Find where the given text appears and provide that cell's center as [X, Y] coordinate. 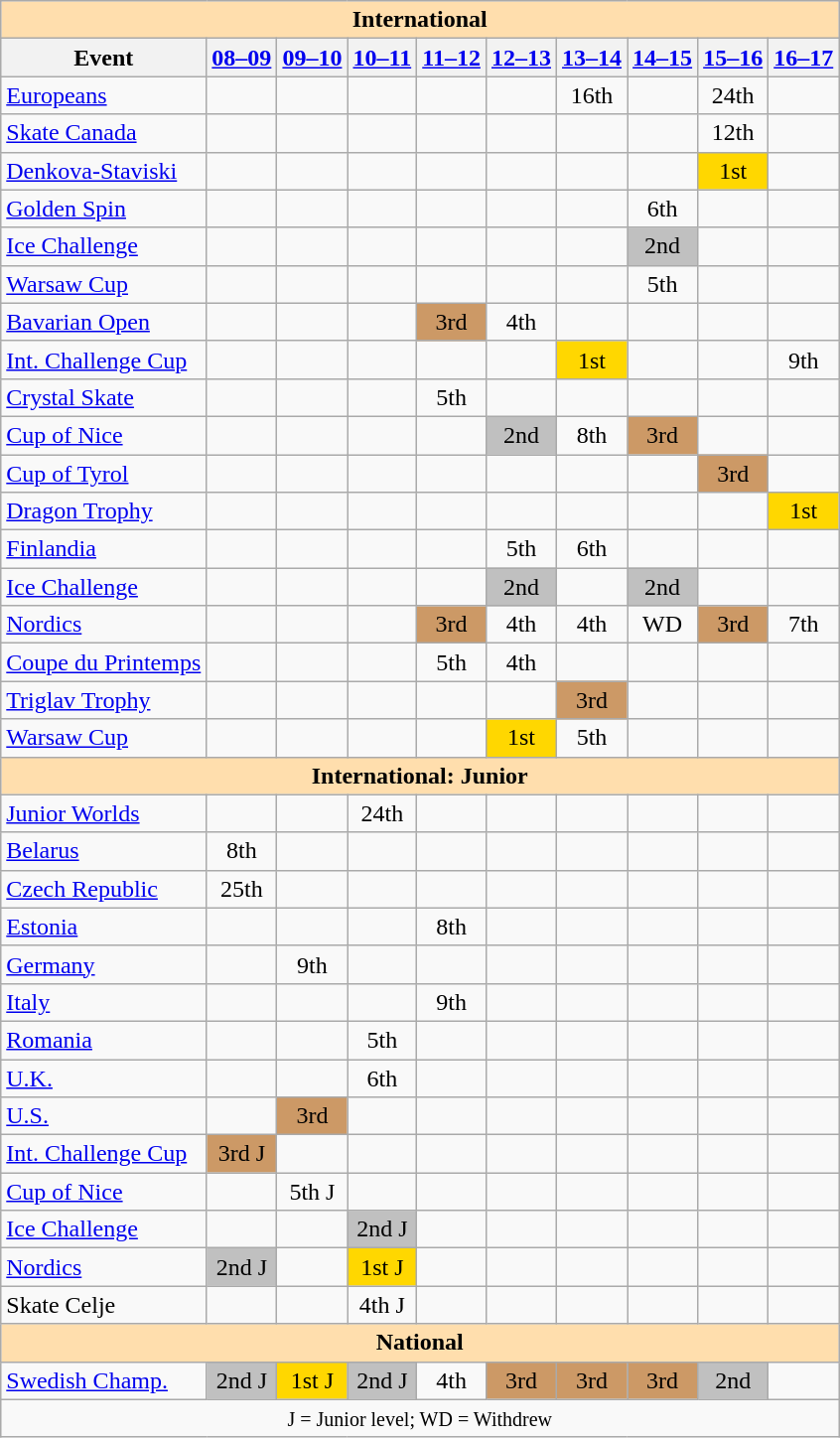
12–13 [520, 58]
Bavarian Open [103, 322]
14–15 [663, 58]
Czech Republic [103, 889]
J = Junior level; WD = Withdrew [420, 1418]
Skate Canada [103, 133]
Belarus [103, 851]
Swedish Champ. [103, 1380]
16–17 [804, 58]
Coupe du Printemps [103, 662]
15–16 [733, 58]
Europeans [103, 95]
Skate Celje [103, 1305]
Junior Worlds [103, 813]
International: Junior [420, 776]
16th [592, 95]
4th J [382, 1305]
International [420, 20]
Event [103, 58]
12th [733, 133]
National [420, 1343]
10–11 [382, 58]
08–09 [242, 58]
13–14 [592, 58]
11–12 [452, 58]
Denkova-Staviski [103, 171]
WD [663, 625]
3rd J [242, 1154]
09–10 [312, 58]
Romania [103, 1040]
Germany [103, 964]
7th [804, 625]
Crystal Skate [103, 397]
Golden Spin [103, 209]
U.K. [103, 1078]
5th J [312, 1192]
25th [242, 889]
Cup of Tyrol [103, 474]
Triglav Trophy [103, 700]
Estonia [103, 927]
Finlandia [103, 549]
U.S. [103, 1116]
Italy [103, 1002]
Dragon Trophy [103, 511]
